Locate the cell with the specified text and output its (x, y) center coordinate. 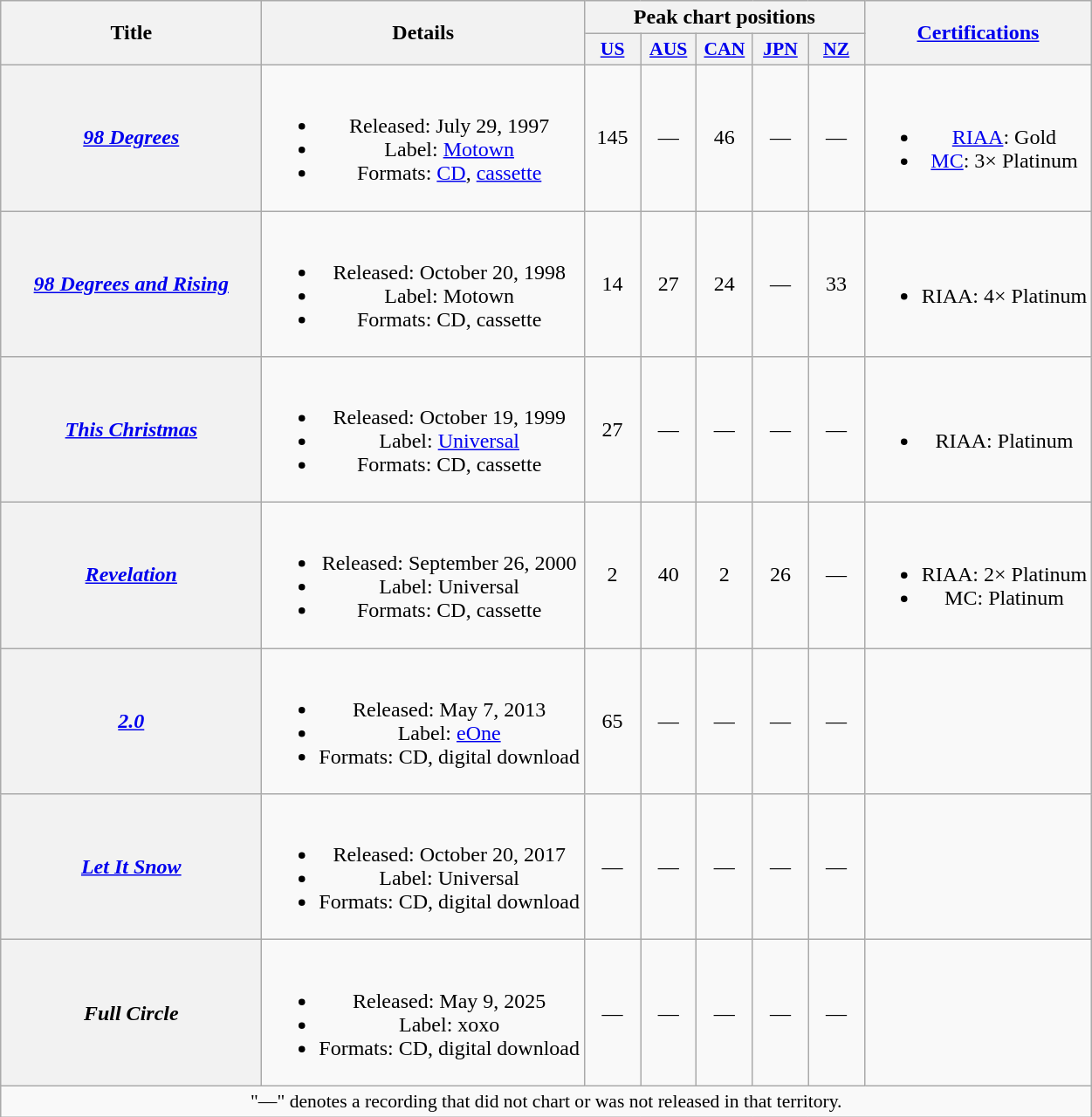
JPN (780, 50)
98 Degrees and Rising (131, 284)
Details (423, 33)
Released: September 26, 2000Label: UniversalFormats: CD, cassette (423, 576)
RIAA: GoldMC: 3× Platinum (978, 138)
NZ (836, 50)
33 (836, 284)
98 Degrees (131, 138)
"—" denotes a recording that did not chart or was not released in that territory. (546, 1101)
CAN (725, 50)
65 (613, 721)
2.0 (131, 721)
Released: May 7, 2013Label: eOneFormats: CD, digital download (423, 721)
26 (780, 576)
Title (131, 33)
Revelation (131, 576)
Released: October 20, 1998Label: MotownFormats: CD, cassette (423, 284)
US (613, 50)
40 (669, 576)
Certifications (978, 33)
This Christmas (131, 429)
Full Circle (131, 1012)
145 (613, 138)
Peak chart positions (725, 17)
Released: October 20, 2017Label: UniversalFormats: CD, digital download (423, 867)
Released: July 29, 1997Label: MotownFormats: CD, cassette (423, 138)
46 (725, 138)
RIAA: 2× PlatinumMC: Platinum (978, 576)
14 (613, 284)
RIAA: Platinum (978, 429)
24 (725, 284)
RIAA: 4× Platinum (978, 284)
Let It Snow (131, 867)
Released: May 9, 2025Label: xoxoFormats: CD, digital download (423, 1012)
AUS (669, 50)
Released: October 19, 1999Label: UniversalFormats: CD, cassette (423, 429)
